Scan for the cell matching the given text and deliver its [X, Y] coordinate at center. 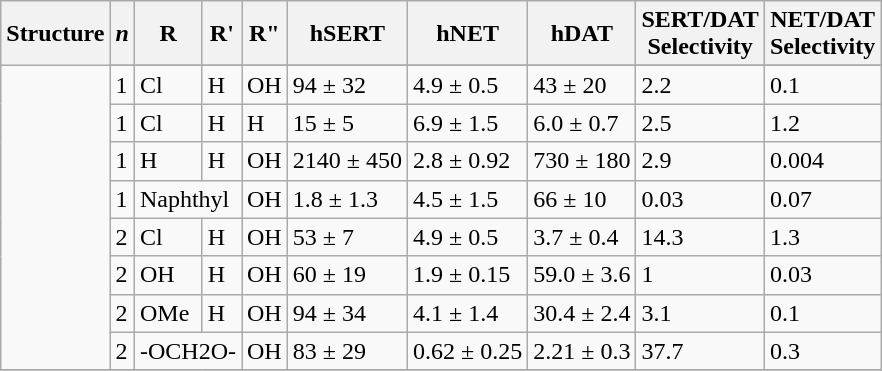
1.3 [822, 237]
4.5 ± 1.5 [467, 199]
2.5 [700, 123]
3.7 ± 0.4 [582, 237]
R' [222, 34]
15 ± 5 [347, 123]
SERT/DATSelectivity [700, 34]
1.2 [822, 123]
2140 ± 450 [347, 161]
60 ± 19 [347, 275]
6.0 ± 0.7 [582, 123]
6.9 ± 1.5 [467, 123]
59.0 ± 3.6 [582, 275]
37.7 [700, 351]
1.8 ± 1.3 [347, 199]
53 ± 7 [347, 237]
2.21 ± 0.3 [582, 351]
0.07 [822, 199]
1.9 ± 0.15 [467, 275]
30.4 ± 2.4 [582, 313]
0.3 [822, 351]
n [122, 34]
2.2 [700, 85]
730 ± 180 [582, 161]
3.1 [700, 313]
94 ± 32 [347, 85]
43 ± 20 [582, 85]
Structure [56, 34]
R [168, 34]
83 ± 29 [347, 351]
14.3 [700, 237]
NET/DATSelectivity [822, 34]
hNET [467, 34]
OMe [168, 313]
hSERT [347, 34]
hDAT [582, 34]
Naphthyl [188, 199]
94 ± 34 [347, 313]
0.62 ± 0.25 [467, 351]
4.1 ± 1.4 [467, 313]
2.9 [700, 161]
2.8 ± 0.92 [467, 161]
-OCH2O- [188, 351]
0.004 [822, 161]
R" [265, 34]
66 ± 10 [582, 199]
